For the text-containing cell, return its midpoint in [x, y] coordinate format. 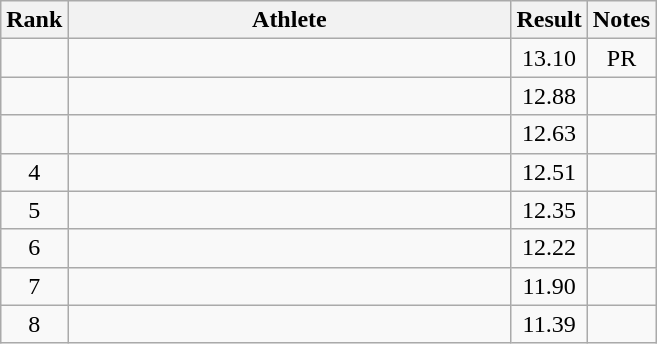
13.10 [549, 58]
8 [34, 324]
5 [34, 210]
11.39 [549, 324]
7 [34, 286]
Rank [34, 20]
Notes [621, 20]
12.88 [549, 96]
4 [34, 172]
PR [621, 58]
6 [34, 248]
Result [549, 20]
12.51 [549, 172]
Athlete [290, 20]
12.35 [549, 210]
11.90 [549, 286]
12.22 [549, 248]
12.63 [549, 134]
